Extract the [x, y] coordinate from the center of the cell holding the provided text.  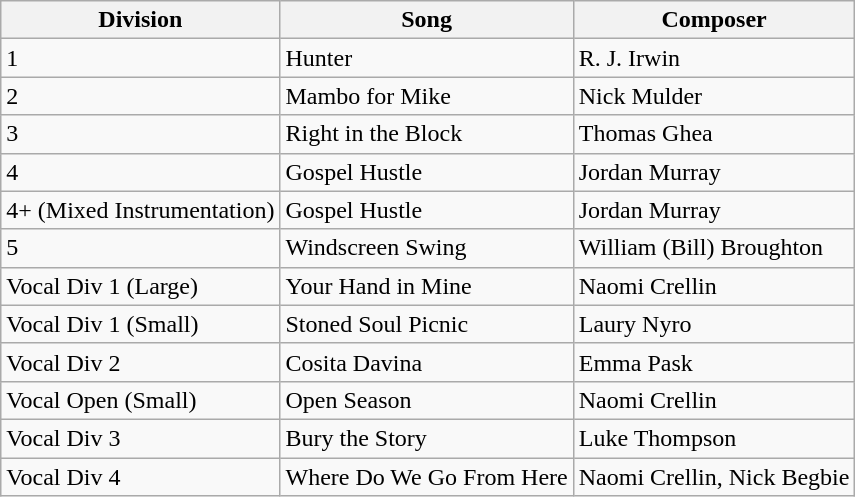
Division [140, 20]
Nick Mulder [714, 96]
Thomas Ghea [714, 134]
Vocal Open (Small) [140, 400]
Where Do We Go From Here [426, 477]
Windscreen Swing [426, 248]
Emma Pask [714, 362]
Song [426, 20]
Right in the Block [426, 134]
Stoned Soul Picnic [426, 324]
Vocal Div 4 [140, 477]
Open Season [426, 400]
Vocal Div 1 (Small) [140, 324]
4+ (Mixed Instrumentation) [140, 210]
1 [140, 58]
Luke Thompson [714, 438]
2 [140, 96]
William (Bill) Broughton [714, 248]
4 [140, 172]
Vocal Div 2 [140, 362]
Vocal Div 1 (Large) [140, 286]
R. J. Irwin [714, 58]
Bury the Story [426, 438]
Laury Nyro [714, 324]
5 [140, 248]
Your Hand in Mine [426, 286]
3 [140, 134]
Composer [714, 20]
Mambo for Mike [426, 96]
Hunter [426, 58]
Vocal Div 3 [140, 438]
Cosita Davina [426, 362]
Naomi Crellin, Nick Begbie [714, 477]
